Determine the [x, y] coordinate at the center of the cell enclosing the given text.  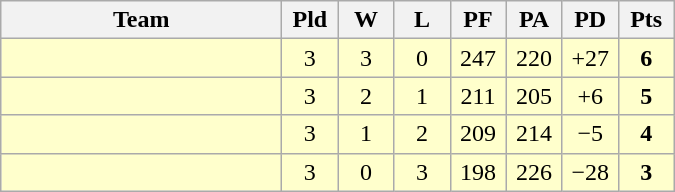
Team [142, 20]
4 [646, 134]
226 [534, 172]
211 [478, 96]
198 [478, 172]
5 [646, 96]
PF [478, 20]
214 [534, 134]
220 [534, 58]
209 [478, 134]
+27 [590, 58]
205 [534, 96]
Pts [646, 20]
Pld [310, 20]
PA [534, 20]
−28 [590, 172]
+6 [590, 96]
W [366, 20]
L [422, 20]
6 [646, 58]
−5 [590, 134]
PD [590, 20]
247 [478, 58]
